Provide the (X, Y) coordinate of the cell's center where the given text is located.  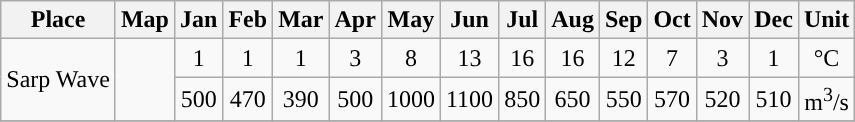
550 (623, 100)
8 (410, 58)
Map (144, 20)
May (410, 20)
Nov (722, 20)
Sep (623, 20)
Feb (248, 20)
Oct (672, 20)
850 (522, 100)
°C (826, 58)
1000 (410, 100)
650 (573, 100)
520 (722, 100)
13 (469, 58)
Jul (522, 20)
Sarp Wave (58, 80)
Dec (774, 20)
470 (248, 100)
Mar (301, 20)
390 (301, 100)
1100 (469, 100)
12 (623, 58)
570 (672, 100)
Apr (355, 20)
Jan (198, 20)
7 (672, 58)
Place (58, 20)
Aug (573, 20)
Unit (826, 20)
m3/s (826, 100)
510 (774, 100)
Jun (469, 20)
